Locate the cell with the specified text and output its [X, Y] center coordinate. 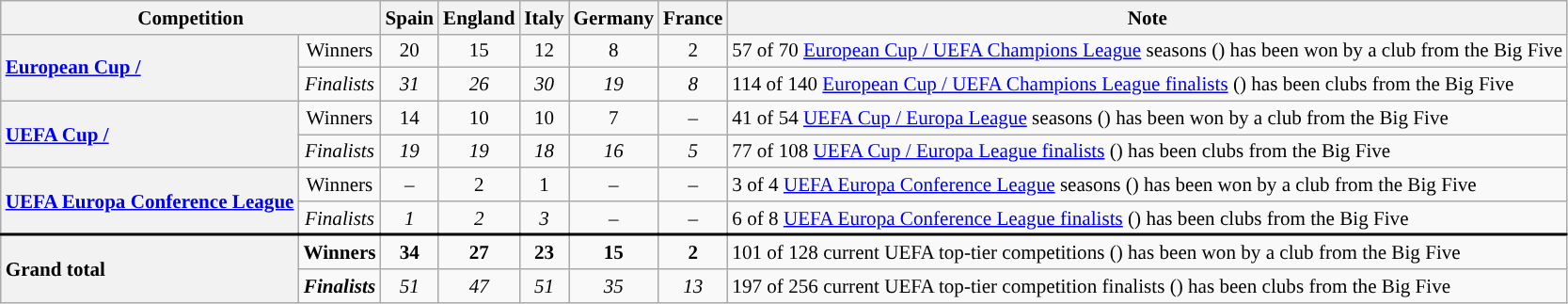
34 [409, 252]
47 [479, 286]
Note [1148, 17]
16 [614, 151]
Italy [544, 17]
35 [614, 286]
Germany [614, 17]
197 of 256 current UEFA top-tier competition finalists () has been clubs from the Big Five [1148, 286]
UEFA Cup / [150, 134]
77 of 108 UEFA Cup / Europa League finalists () has been clubs from the Big Five [1148, 151]
UEFA Europa Conference League [150, 201]
20 [409, 51]
12 [544, 51]
6 of 8 UEFA Europa Conference League finalists () has been clubs from the Big Five [1148, 217]
114 of 140 European Cup / UEFA Champions League finalists () has been clubs from the Big Five [1148, 85]
Grand total [150, 269]
5 [692, 151]
41 of 54 UEFA Cup / Europa League seasons () has been won by a club from the Big Five [1148, 117]
14 [409, 117]
France [692, 17]
57 of 70 European Cup / UEFA Champions League seasons () has been won by a club from the Big Five [1148, 51]
101 of 128 current UEFA top-tier competitions () has been won by a club from the Big Five [1148, 252]
England [479, 17]
30 [544, 85]
27 [479, 252]
3 [544, 217]
Spain [409, 17]
7 [614, 117]
13 [692, 286]
31 [409, 85]
26 [479, 85]
European Cup / [150, 68]
18 [544, 151]
Competition [191, 17]
3 of 4 UEFA Europa Conference League seasons () has been won by a club from the Big Five [1148, 184]
23 [544, 252]
